From the cell containing the given text, extract its center point as (X, Y) coordinate. 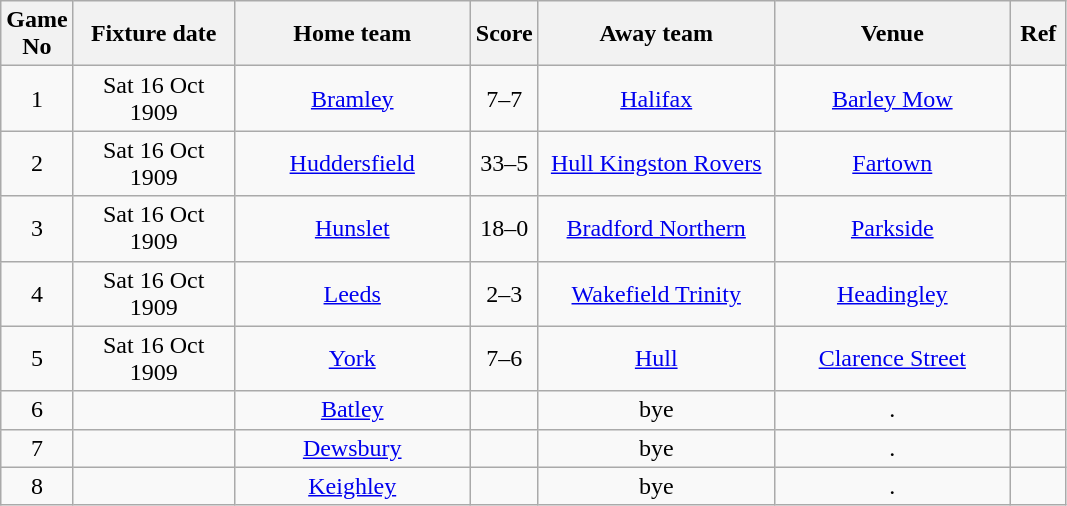
Barley Mow (892, 98)
Hull Kingston Rovers (656, 164)
York (352, 358)
7–6 (504, 358)
Bramley (352, 98)
Ref (1038, 34)
6 (37, 410)
Fixture date (154, 34)
7 (37, 448)
Parkside (892, 228)
Leeds (352, 294)
Hunslet (352, 228)
Score (504, 34)
2–3 (504, 294)
8 (37, 486)
Fartown (892, 164)
Away team (656, 34)
33–5 (504, 164)
7–7 (504, 98)
Wakefield Trinity (656, 294)
Halifax (656, 98)
18–0 (504, 228)
Game No (37, 34)
Keighley (352, 486)
Bradford Northern (656, 228)
3 (37, 228)
Headingley (892, 294)
Clarence Street (892, 358)
Venue (892, 34)
Dewsbury (352, 448)
1 (37, 98)
4 (37, 294)
Home team (352, 34)
Huddersfield (352, 164)
Batley (352, 410)
Hull (656, 358)
5 (37, 358)
2 (37, 164)
